Determine the [X, Y] coordinate at the center of the cell enclosing the given text.  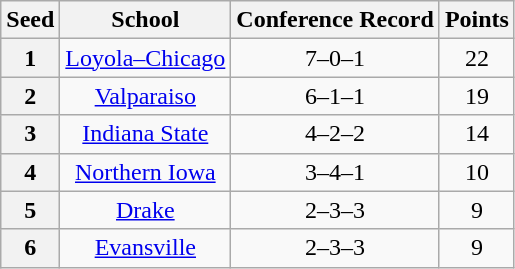
Seed [30, 20]
3 [30, 134]
4–2–2 [336, 134]
Points [476, 20]
1 [30, 58]
Valparaiso [146, 96]
5 [30, 210]
3–4–1 [336, 172]
10 [476, 172]
Evansville [146, 248]
7–0–1 [336, 58]
Northern Iowa [146, 172]
14 [476, 134]
School [146, 20]
6 [30, 248]
Indiana State [146, 134]
Loyola–Chicago [146, 58]
4 [30, 172]
Conference Record [336, 20]
6–1–1 [336, 96]
Drake [146, 210]
22 [476, 58]
2 [30, 96]
19 [476, 96]
